Pinpoint the cell where the given text exists, returning its (X, Y) midpoint coordinate. 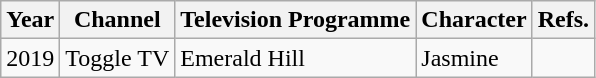
Jasmine (474, 58)
Character (474, 20)
Toggle TV (118, 58)
Channel (118, 20)
Television Programme (296, 20)
Year (30, 20)
2019 (30, 58)
Refs. (563, 20)
Emerald Hill (296, 58)
